Scan for the cell matching the given text and deliver its [x, y] coordinate at center. 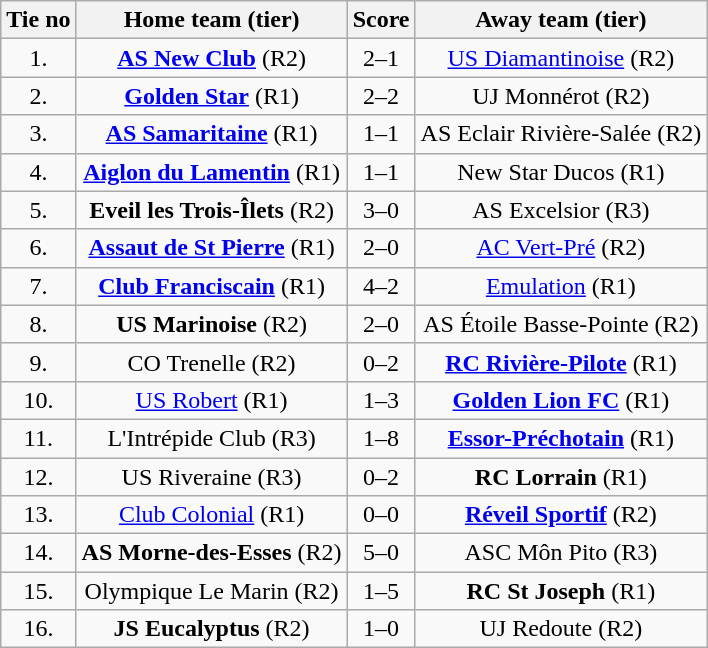
10. [38, 400]
AS Excelsior (R3) [561, 210]
8. [38, 324]
Emulation (R1) [561, 286]
CO Trenelle (R2) [212, 362]
13. [38, 515]
4–2 [381, 286]
7. [38, 286]
Olympique Le Marin (R2) [212, 591]
4. [38, 172]
Golden Star (R1) [212, 96]
UJ Redoute (R2) [561, 629]
6. [38, 248]
US Marinoise (R2) [212, 324]
12. [38, 477]
Assaut de St Pierre (R1) [212, 248]
15. [38, 591]
5. [38, 210]
AS New Club (R2) [212, 58]
ASC Môn Pito (R3) [561, 553]
1–3 [381, 400]
L'Intrépide Club (R3) [212, 438]
11. [38, 438]
JS Eucalyptus (R2) [212, 629]
2–1 [381, 58]
3. [38, 134]
1. [38, 58]
5–0 [381, 553]
0–0 [381, 515]
9. [38, 362]
2–2 [381, 96]
AS Eclair Rivière-Salée (R2) [561, 134]
Score [381, 20]
US Robert (R1) [212, 400]
Aiglon du Lamentin (R1) [212, 172]
US Diamantinoise (R2) [561, 58]
RC Rivière-Pilote (R1) [561, 362]
Away team (tier) [561, 20]
Eveil les Trois-Îlets (R2) [212, 210]
RC St Joseph (R1) [561, 591]
AC Vert-Pré (R2) [561, 248]
Golden Lion FC (R1) [561, 400]
16. [38, 629]
14. [38, 553]
1–0 [381, 629]
Home team (tier) [212, 20]
3–0 [381, 210]
2. [38, 96]
Club Colonial (R1) [212, 515]
Tie no [38, 20]
New Star Ducos (R1) [561, 172]
US Riveraine (R3) [212, 477]
AS Morne-des-Esses (R2) [212, 553]
Réveil Sportif (R2) [561, 515]
RC Lorrain (R1) [561, 477]
1–8 [381, 438]
1–5 [381, 591]
Essor-Préchotain (R1) [561, 438]
Club Franciscain (R1) [212, 286]
AS Samaritaine (R1) [212, 134]
AS Étoile Basse-Pointe (R2) [561, 324]
UJ Monnérot (R2) [561, 96]
